Extract the [x, y] coordinate from the center of the cell holding the provided text.  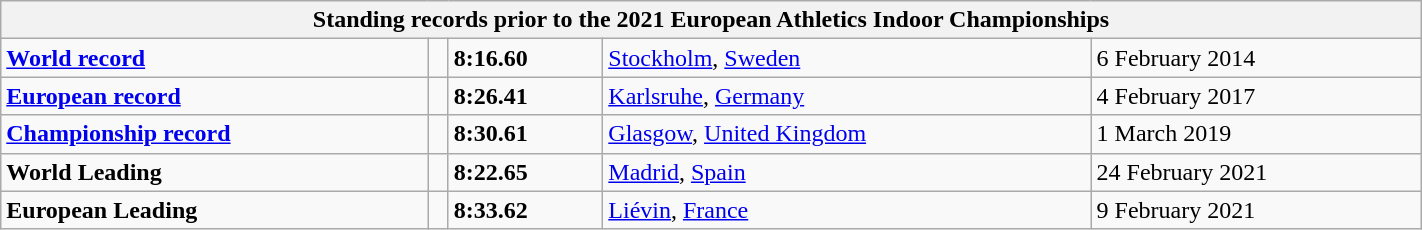
European Leading [214, 210]
World record [214, 58]
Liévin, France [847, 210]
8:30.61 [525, 134]
4 February 2017 [1256, 96]
European record [214, 96]
Standing records prior to the 2021 European Athletics Indoor Championships [711, 20]
8:26.41 [525, 96]
8:22.65 [525, 172]
24 February 2021 [1256, 172]
8:16.60 [525, 58]
Stockholm, Sweden [847, 58]
Glasgow, United Kingdom [847, 134]
World Leading [214, 172]
Madrid, Spain [847, 172]
6 February 2014 [1256, 58]
Championship record [214, 134]
Karlsruhe, Germany [847, 96]
9 February 2021 [1256, 210]
8:33.62 [525, 210]
1 March 2019 [1256, 134]
